Pinpoint the cell where the given text exists, returning its [X, Y] midpoint coordinate. 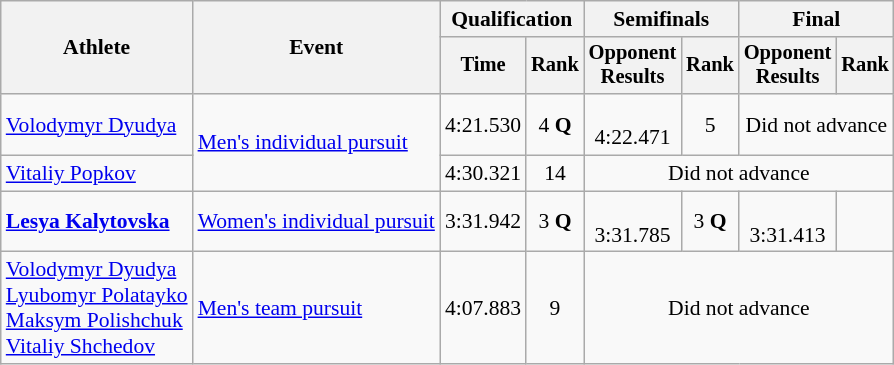
Event [316, 48]
Final [816, 19]
4:30.321 [483, 174]
Vitaliy Popkov [97, 174]
Men's team pursuit [316, 308]
Volodymyr DyudyaLyubomyr PolataykoMaksym PolishchukVitaliy Shchedov [97, 308]
3:31.942 [483, 222]
3:31.785 [632, 222]
3:31.413 [788, 222]
Women's individual pursuit [316, 222]
4 Q [555, 124]
Lesya Kalytovska [97, 222]
Time [483, 66]
4:21.530 [483, 124]
5 [710, 124]
4:22.471 [632, 124]
14 [555, 174]
4:07.883 [483, 308]
Volodymyr Dyudya [97, 124]
9 [555, 308]
Athlete [97, 48]
Men's individual pursuit [316, 142]
Qualification [512, 19]
Semifinals [662, 19]
